Capture the cell that displays the provided text and extract its [X, Y] central coordinate. 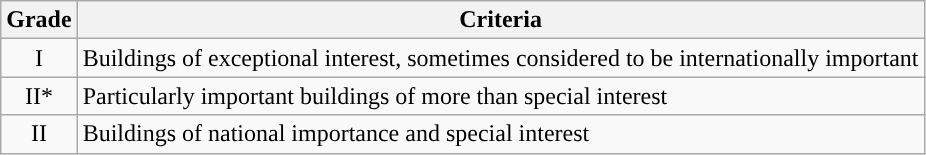
Buildings of exceptional interest, sometimes considered to be internationally important [500, 58]
Criteria [500, 20]
II* [39, 96]
I [39, 58]
Grade [39, 20]
Particularly important buildings of more than special interest [500, 96]
II [39, 134]
Buildings of national importance and special interest [500, 134]
